Search for the cell housing the specified text and yield its (x, y) center coordinate. 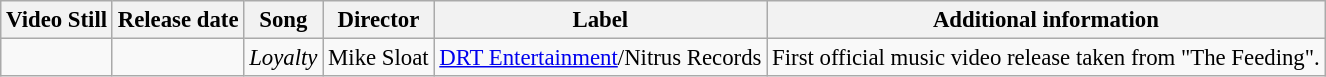
Release date (178, 20)
Additional information (1046, 20)
Label (600, 20)
Director (378, 20)
Mike Sloat (378, 58)
Loyalty (284, 58)
Song (284, 20)
First official music video release taken from "The Feeding". (1046, 58)
Video Still (57, 20)
DRT Entertainment/Nitrus Records (600, 58)
